Provide the [x, y] coordinate of the cell's center where the given text is located.  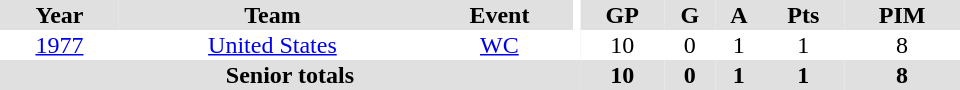
GP [622, 15]
Pts [804, 15]
Team [272, 15]
Event [500, 15]
G [690, 15]
A [738, 15]
PIM [902, 15]
Year [60, 15]
1977 [60, 45]
WC [500, 45]
United States [272, 45]
Senior totals [290, 75]
